Return the [X, Y] coordinate for the center point of the cell that contains the specified text.  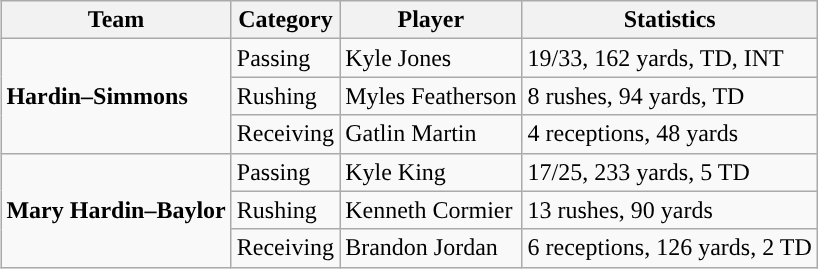
Brandon Jordan [431, 248]
Kyle King [431, 172]
19/33, 162 yards, TD, INT [670, 58]
Gatlin Martin [431, 134]
Category [285, 20]
Hardin–Simmons [116, 96]
Kenneth Cormier [431, 210]
8 rushes, 94 yards, TD [670, 96]
Player [431, 20]
17/25, 233 yards, 5 TD [670, 172]
Mary Hardin–Baylor [116, 210]
Statistics [670, 20]
Kyle Jones [431, 58]
Myles Featherson [431, 96]
Team [116, 20]
6 receptions, 126 yards, 2 TD [670, 248]
4 receptions, 48 yards [670, 134]
13 rushes, 90 yards [670, 210]
